Identify which cell holds the provided text, then report its [X, Y] central coordinate. 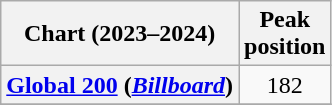
Chart (2023–2024) [120, 34]
182 [284, 85]
Global 200 (Billboard) [120, 85]
Peakposition [284, 34]
